Output the [x, y] coordinate of the center of the cell containing the given text.  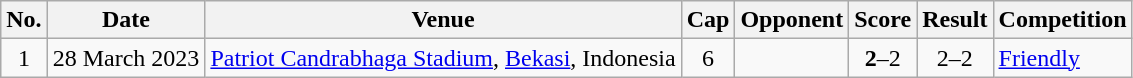
1 [24, 58]
Competition [1062, 20]
28 March 2023 [126, 58]
No. [24, 20]
6 [708, 58]
Score [883, 20]
Patriot Candrabhaga Stadium, Bekasi, Indonesia [443, 58]
Cap [708, 20]
Date [126, 20]
Opponent [792, 20]
Friendly [1062, 58]
Venue [443, 20]
Result [955, 20]
